From the cell containing the given text, extract its center point as (x, y) coordinate. 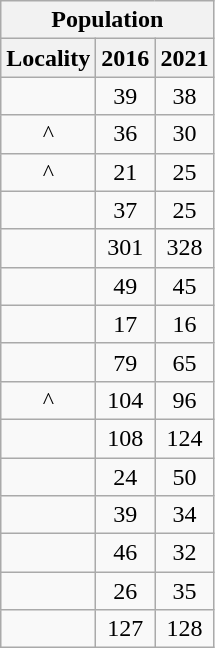
124 (184, 438)
Locality (48, 58)
30 (184, 134)
127 (126, 629)
96 (184, 400)
2021 (184, 58)
26 (126, 591)
65 (184, 362)
50 (184, 477)
104 (126, 400)
16 (184, 324)
Population (108, 20)
108 (126, 438)
328 (184, 248)
21 (126, 172)
36 (126, 134)
32 (184, 553)
37 (126, 210)
49 (126, 286)
38 (184, 96)
35 (184, 591)
17 (126, 324)
128 (184, 629)
46 (126, 553)
2016 (126, 58)
79 (126, 362)
301 (126, 248)
24 (126, 477)
45 (184, 286)
34 (184, 515)
